Output the (x, y) coordinate of the center of the cell containing the given text.  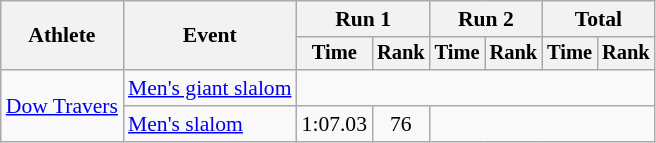
Dow Travers (62, 106)
1:07.03 (334, 124)
Athlete (62, 36)
Event (210, 36)
Men's giant slalom (210, 88)
Run 1 (364, 19)
Run 2 (486, 19)
Total (598, 19)
Men's slalom (210, 124)
76 (401, 124)
